Output the [x, y] coordinate of the center of the cell containing the given text.  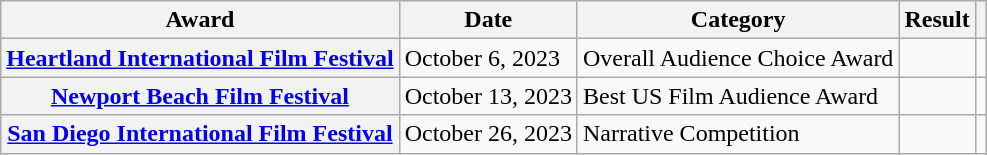
Best US Film Audience Award [738, 96]
Date [488, 20]
Result [937, 20]
October 26, 2023 [488, 134]
Overall Audience Choice Award [738, 58]
Category [738, 20]
Newport Beach Film Festival [200, 96]
San Diego International Film Festival [200, 134]
Award [200, 20]
Narrative Competition [738, 134]
October 13, 2023 [488, 96]
October 6, 2023 [488, 58]
Heartland International Film Festival [200, 58]
